Pinpoint the cell where the given text exists, returning its [x, y] midpoint coordinate. 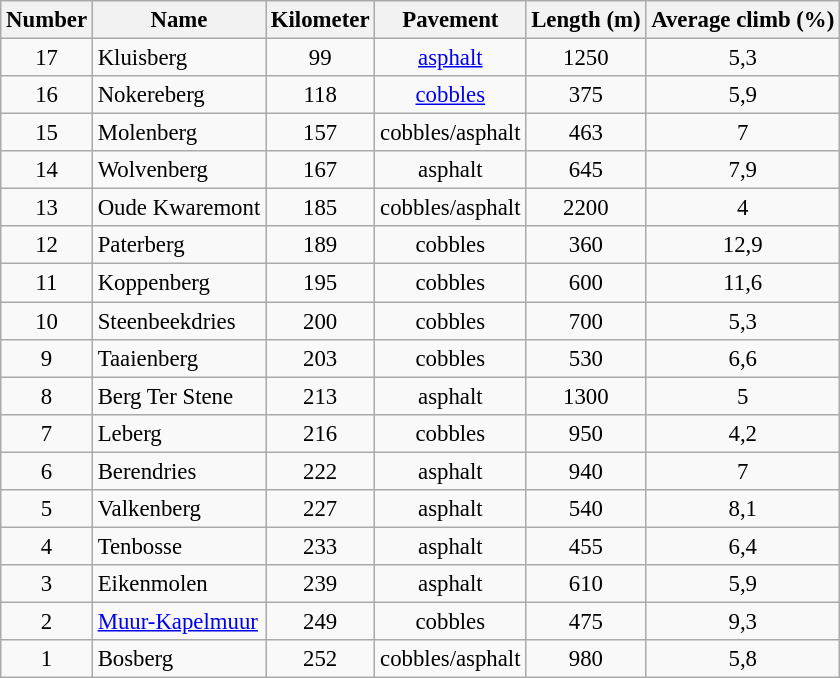
157 [320, 133]
Leberg [178, 433]
Berendries [178, 471]
13 [47, 208]
Steenbeekdries [178, 321]
8,1 [743, 509]
Paterberg [178, 245]
1250 [586, 58]
940 [586, 471]
200 [320, 321]
10 [47, 321]
17 [47, 58]
239 [320, 584]
Koppenberg [178, 283]
16 [47, 95]
Eikenmolen [178, 584]
Taaienberg [178, 358]
6,6 [743, 358]
252 [320, 659]
2 [47, 621]
195 [320, 283]
Number [47, 20]
Muur-Kapelmuur [178, 621]
Valkenberg [178, 509]
167 [320, 170]
216 [320, 433]
227 [320, 509]
4,2 [743, 433]
1 [47, 659]
7,9 [743, 170]
600 [586, 283]
Kluisberg [178, 58]
9,3 [743, 621]
233 [320, 546]
Oude Kwaremont [178, 208]
11 [47, 283]
Name [178, 20]
2200 [586, 208]
213 [320, 396]
Wolvenberg [178, 170]
Tenbosse [178, 546]
Kilometer [320, 20]
5,8 [743, 659]
9 [47, 358]
Berg Ter Stene [178, 396]
645 [586, 170]
530 [586, 358]
360 [586, 245]
222 [320, 471]
950 [586, 433]
475 [586, 621]
6,4 [743, 546]
118 [320, 95]
Length (m) [586, 20]
12 [47, 245]
14 [47, 170]
Pavement [450, 20]
540 [586, 509]
610 [586, 584]
3 [47, 584]
15 [47, 133]
Average climb (%) [743, 20]
980 [586, 659]
185 [320, 208]
8 [47, 396]
Molenberg [178, 133]
455 [586, 546]
Nokereberg [178, 95]
Bosberg [178, 659]
249 [320, 621]
463 [586, 133]
99 [320, 58]
11,6 [743, 283]
375 [586, 95]
12,9 [743, 245]
700 [586, 321]
189 [320, 245]
6 [47, 471]
203 [320, 358]
1300 [586, 396]
